Search for the cell housing the specified text and yield its [X, Y] center coordinate. 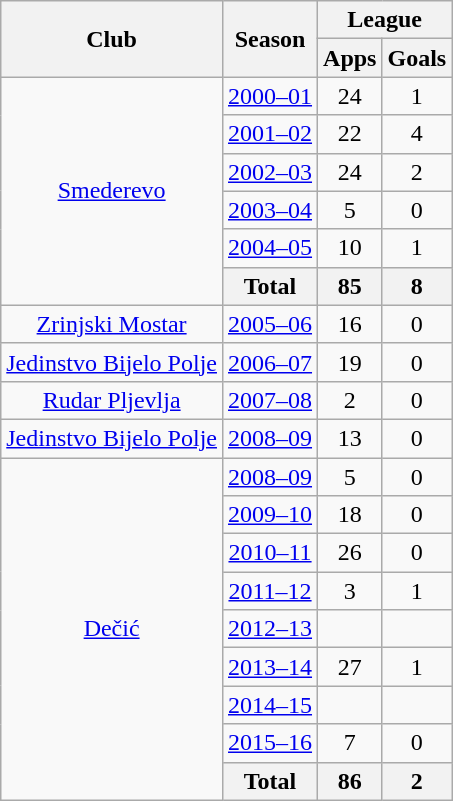
86 [350, 781]
2010–11 [270, 553]
7 [350, 743]
2012–13 [270, 629]
4 [417, 134]
22 [350, 134]
19 [350, 362]
Goals [417, 58]
2005–06 [270, 324]
Apps [350, 58]
2009–10 [270, 515]
2013–14 [270, 667]
Rudar Pljevlja [112, 400]
2003–04 [270, 210]
16 [350, 324]
85 [350, 286]
Dečić [112, 630]
2002–03 [270, 172]
18 [350, 515]
26 [350, 553]
Season [270, 39]
3 [350, 591]
8 [417, 286]
Smederevo [112, 191]
League [385, 20]
2006–07 [270, 362]
2001–02 [270, 134]
10 [350, 248]
2014–15 [270, 705]
2000–01 [270, 96]
2011–12 [270, 591]
Club [112, 39]
2004–05 [270, 248]
27 [350, 667]
13 [350, 438]
2007–08 [270, 400]
2015–16 [270, 743]
Zrinjski Mostar [112, 324]
